Return [x, y] of the center of cell containing provided text 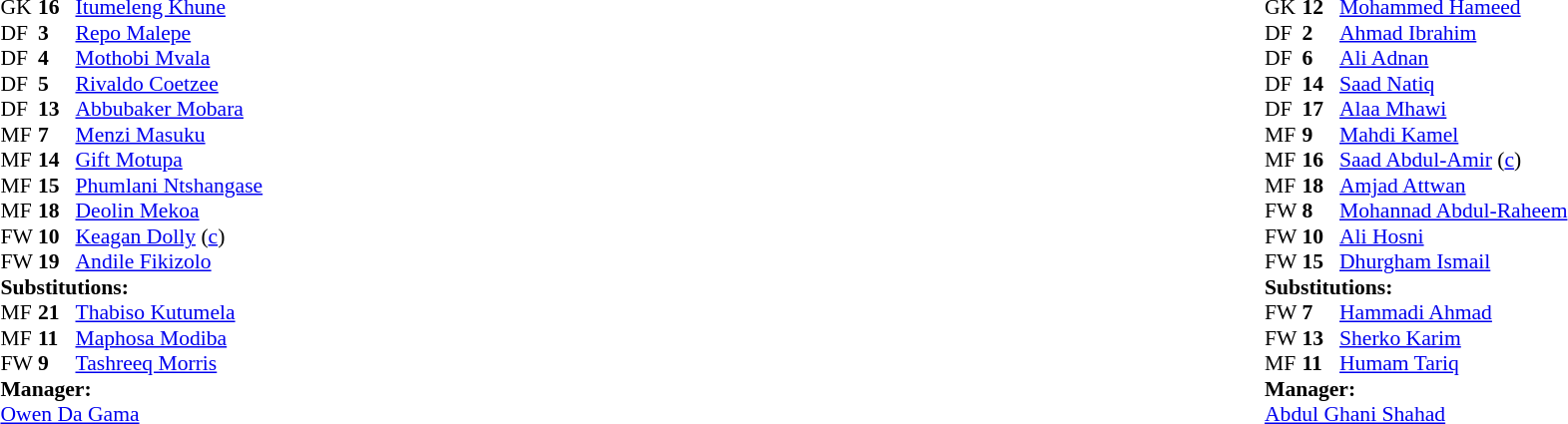
3 [57, 33]
21 [57, 312]
Maphosa Modiba [170, 338]
Repo Malepe [170, 33]
Amjad Attwan [1453, 186]
8 [1321, 211]
Mahdi Kamel [1453, 135]
Andile Fikizolo [170, 262]
2 [1321, 33]
Tashreeq Morris [170, 364]
Mothobi Mvala [170, 59]
Gift Motupa [170, 161]
16 [1321, 161]
Deolin Mekoa [170, 211]
6 [1321, 59]
Mohannad Abdul-Raheem [1453, 211]
Ali Hosni [1453, 236]
Rivaldo Coetzee [170, 84]
Keagan Dolly (c) [170, 236]
Phumlani Ntshangase [170, 186]
Ahmad Ibrahim [1453, 33]
Hammadi Ahmad [1453, 312]
5 [57, 84]
Abbubaker Mobara [170, 109]
Humam Tariq [1453, 364]
Thabiso Kutumela [170, 312]
Saad Abdul-Amir (c) [1453, 161]
Saad Natiq [1453, 84]
Alaa Mhawi [1453, 109]
Sherko Karim [1453, 338]
Menzi Masuku [170, 135]
19 [57, 262]
Ali Adnan [1453, 59]
4 [57, 59]
Dhurgham Ismail [1453, 262]
17 [1321, 109]
